Capture the cell that displays the provided text and extract its (x, y) central coordinate. 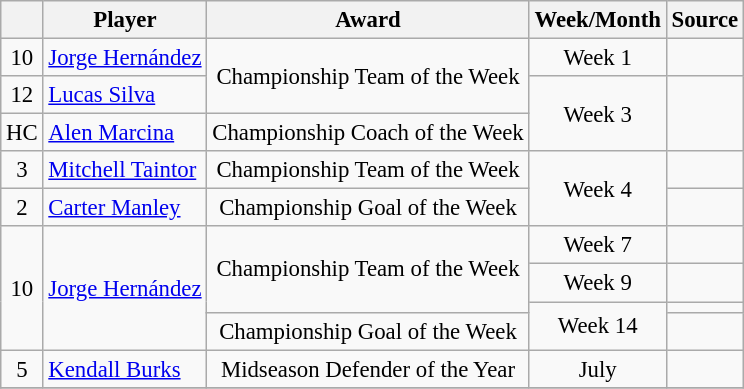
Carter Manley (125, 208)
Player (125, 20)
Mitchell Taintor (125, 170)
Week 1 (598, 58)
Week 4 (598, 188)
Week 14 (598, 326)
Award (368, 20)
Lucas Silva (125, 95)
July (598, 369)
3 (22, 170)
5 (22, 369)
12 (22, 95)
Alen Marcina (125, 133)
HC (22, 133)
Kendall Burks (125, 369)
Week/Month (598, 20)
Week 3 (598, 114)
Week 7 (598, 245)
Championship Coach of the Week (368, 133)
Source (704, 20)
Midseason Defender of the Year (368, 369)
Week 9 (598, 283)
2 (22, 208)
